Determine the (x, y) coordinate at the center of the cell enclosing the given text.  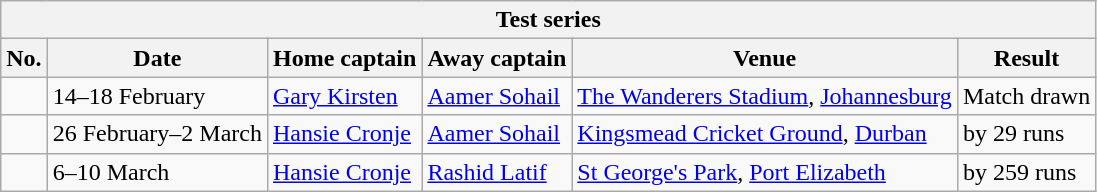
Match drawn (1026, 96)
Venue (765, 58)
14–18 February (157, 96)
Kingsmead Cricket Ground, Durban (765, 134)
The Wanderers Stadium, Johannesburg (765, 96)
St George's Park, Port Elizabeth (765, 172)
Date (157, 58)
6–10 March (157, 172)
Home captain (344, 58)
Gary Kirsten (344, 96)
by 29 runs (1026, 134)
Test series (548, 20)
Away captain (497, 58)
26 February–2 March (157, 134)
by 259 runs (1026, 172)
Rashid Latif (497, 172)
No. (24, 58)
Result (1026, 58)
